Detect which cell encompasses the target text, then output its (X, Y) center coordinate. 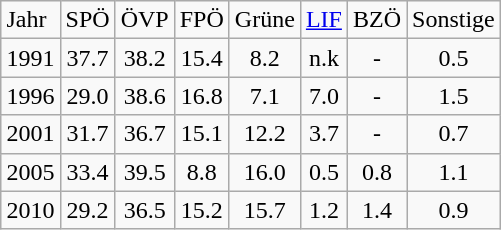
FPÖ (202, 20)
1996 (30, 96)
0.7 (453, 134)
15.7 (264, 210)
15.2 (202, 210)
38.2 (144, 58)
SPÖ (88, 20)
Sonstige (453, 20)
8.8 (202, 172)
33.4 (88, 172)
36.5 (144, 210)
36.7 (144, 134)
16.8 (202, 96)
1.5 (453, 96)
15.4 (202, 58)
LIF (324, 20)
Grüne (264, 20)
2005 (30, 172)
12.2 (264, 134)
2001 (30, 134)
0.9 (453, 210)
1.1 (453, 172)
Jahr (30, 20)
7.0 (324, 96)
n.k (324, 58)
7.1 (264, 96)
39.5 (144, 172)
ÖVP (144, 20)
1.2 (324, 210)
8.2 (264, 58)
38.6 (144, 96)
29.0 (88, 96)
16.0 (264, 172)
0.8 (376, 172)
1991 (30, 58)
BZÖ (376, 20)
2010 (30, 210)
31.7 (88, 134)
1.4 (376, 210)
29.2 (88, 210)
15.1 (202, 134)
37.7 (88, 58)
3.7 (324, 134)
